From the cell containing the given text, extract its center point as [x, y] coordinate. 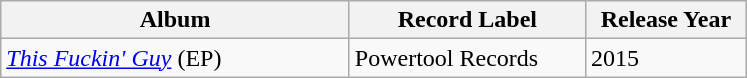
Powertool Records [467, 58]
Release Year [666, 20]
2015 [666, 58]
Record Label [467, 20]
This Fuckin' Guy (EP) [176, 58]
Album [176, 20]
